Output the [x, y] coordinate of the center of the cell containing the given text.  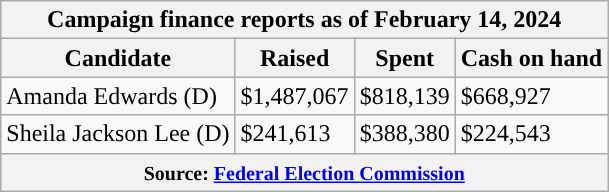
$241,613 [294, 134]
$668,927 [531, 96]
Amanda Edwards (D) [118, 96]
Source: Federal Election Commission [304, 172]
Candidate [118, 58]
Campaign finance reports as of February 14, 2024 [304, 20]
Raised [294, 58]
$818,139 [404, 96]
Spent [404, 58]
$1,487,067 [294, 96]
Sheila Jackson Lee (D) [118, 134]
$224,543 [531, 134]
$388,380 [404, 134]
Cash on hand [531, 58]
